Identify which cell holds the provided text, then report its [x, y] central coordinate. 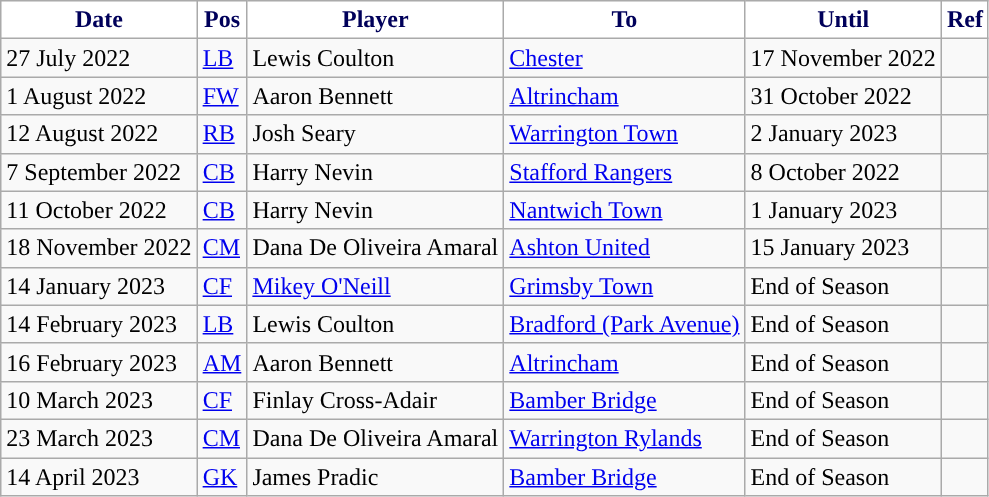
Ashton United [624, 248]
Warrington Town [624, 134]
14 April 2023 [99, 477]
16 February 2023 [99, 362]
Until [843, 20]
27 July 2022 [99, 58]
23 March 2023 [99, 438]
Bradford (Park Avenue) [624, 324]
8 October 2022 [843, 172]
1 August 2022 [99, 96]
Mikey O'Neill [376, 286]
Date [99, 20]
RB [222, 134]
7 September 2022 [99, 172]
10 March 2023 [99, 400]
2 January 2023 [843, 134]
Josh Seary [376, 134]
Warrington Rylands [624, 438]
12 August 2022 [99, 134]
GK [222, 477]
31 October 2022 [843, 96]
14 February 2023 [99, 324]
17 November 2022 [843, 58]
18 November 2022 [99, 248]
To [624, 20]
Chester [624, 58]
Nantwich Town [624, 210]
11 October 2022 [99, 210]
Stafford Rangers [624, 172]
Grimsby Town [624, 286]
15 January 2023 [843, 248]
Player [376, 20]
Pos [222, 20]
James Pradic [376, 477]
AM [222, 362]
FW [222, 96]
Finlay Cross-Adair [376, 400]
1 January 2023 [843, 210]
14 January 2023 [99, 286]
Ref [964, 20]
